Detect which cell encompasses the target text, then output its (x, y) center coordinate. 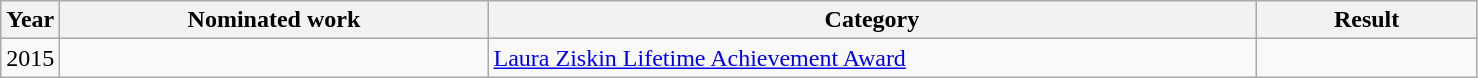
Category (872, 20)
Nominated work (274, 20)
2015 (30, 58)
Laura Ziskin Lifetime Achievement Award (872, 58)
Year (30, 20)
Result (1366, 20)
